Provide the (x, y) coordinate of the cell's center where the given text is located.  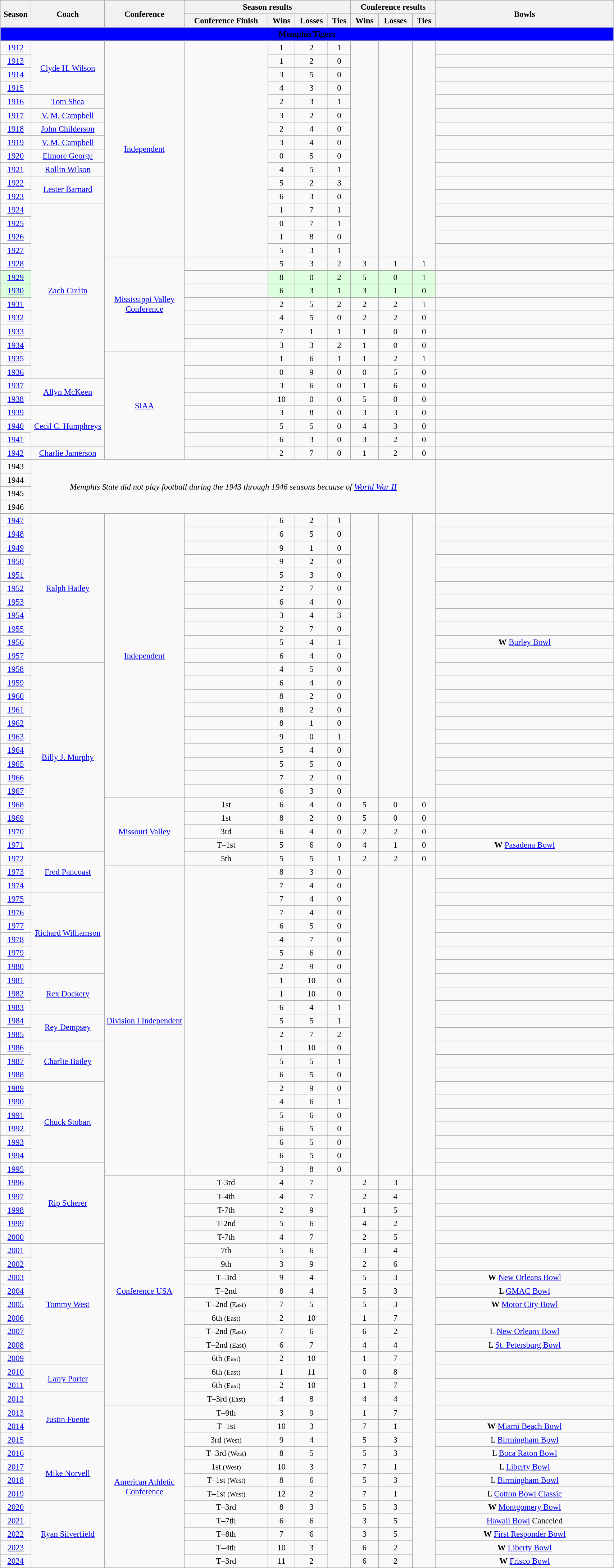
1953 (16, 602)
1917 (16, 115)
1936 (16, 372)
1973 (16, 872)
T–4th (226, 1548)
1967 (16, 791)
1999 (16, 1223)
12 (281, 1494)
1918 (16, 129)
Bowls (524, 14)
1959 (16, 683)
1948 (16, 534)
Lester Barnard (68, 190)
2022 (16, 1534)
1928 (16, 264)
1933 (16, 331)
2018 (16, 1480)
1993 (16, 1142)
1971 (16, 845)
1970 (16, 831)
2023 (16, 1548)
1990 (16, 1102)
1965 (16, 764)
T–7th (226, 1521)
1977 (16, 926)
L Cotton Bowl Classic (524, 1494)
3rd (West) (226, 1440)
Season results (267, 7)
1937 (16, 386)
T–9th (226, 1413)
2004 (16, 1291)
1952 (16, 588)
L Boca Raton Bowl (524, 1453)
Cecil C. Humphreys (68, 426)
1995 (16, 1169)
2002 (16, 1264)
T–2nd (226, 1291)
2000 (16, 1237)
Elmore George (68, 156)
1984 (16, 1021)
2005 (16, 1305)
L St. Petersburg Bowl (524, 1345)
Rey Dempsey (68, 1027)
1964 (16, 751)
Richard Williamson (68, 933)
2011 (16, 1386)
1974 (16, 886)
W First Responder Bowl (524, 1534)
1960 (16, 696)
Tom Shea (68, 102)
American Athletic Conference (145, 1487)
Fred Pancoast (68, 872)
2010 (16, 1372)
1914 (16, 75)
Allyn McKeen (68, 393)
Charlie Bailey (68, 1061)
7th (226, 1251)
W Pasadena Bowl (524, 845)
T-2nd (226, 1223)
W Montgomery Bowl (524, 1507)
2001 (16, 1251)
1961 (16, 710)
1946 (16, 507)
1951 (16, 575)
Season (16, 14)
1996 (16, 1183)
1920 (16, 156)
L GMAC Bowl (524, 1291)
2021 (16, 1521)
Justin Fuente (68, 1419)
1956 (16, 642)
2008 (16, 1345)
1980 (16, 967)
1947 (16, 521)
1929 (16, 278)
2020 (16, 1507)
1949 (16, 548)
1945 (16, 494)
W Liberty Bowl (524, 1548)
T-4th (226, 1196)
Memphis Tigers (307, 34)
1989 (16, 1088)
1940 (16, 426)
Clyde H. Wilson (68, 68)
1987 (16, 1061)
Ryan Silverfield (68, 1534)
1955 (16, 629)
1997 (16, 1196)
1934 (16, 345)
1966 (16, 778)
1969 (16, 818)
1983 (16, 1007)
Conference (145, 14)
1976 (16, 913)
9th (226, 1264)
Rollin Wilson (68, 169)
1939 (16, 413)
W Miami Beach Bowl (524, 1426)
Division I Independent (145, 1021)
1923 (16, 196)
Rip Scherer (68, 1203)
T-3rd (226, 1183)
L New Orleans Bowl (524, 1331)
SIAA (145, 405)
2017 (16, 1467)
1915 (16, 88)
1942 (16, 453)
1943 (16, 467)
2006 (16, 1318)
1913 (16, 61)
1944 (16, 480)
1957 (16, 656)
1935 (16, 358)
1932 (16, 318)
1998 (16, 1210)
Rex Dockery (68, 994)
2013 (16, 1413)
2016 (16, 1453)
1st (West) (226, 1467)
2019 (16, 1494)
1988 (16, 1075)
Billy J. Murphy (68, 757)
1962 (16, 723)
1994 (16, 1156)
1978 (16, 940)
1938 (16, 399)
Larry Porter (68, 1379)
1950 (16, 561)
1912 (16, 48)
1924 (16, 210)
Missouri Valley (145, 831)
Tommy West (68, 1305)
Ralph Hatley (68, 588)
2024 (16, 1561)
1972 (16, 858)
1982 (16, 994)
1922 (16, 183)
W Motor City Bowl (524, 1305)
1931 (16, 304)
1925 (16, 223)
2012 (16, 1399)
1941 (16, 440)
Conference results (393, 7)
1981 (16, 980)
2009 (16, 1358)
W Burley Bowl (524, 642)
1919 (16, 142)
W Frisco Bowl (524, 1561)
1991 (16, 1115)
Mike Norvell (68, 1473)
1986 (16, 1048)
Coach (68, 14)
1921 (16, 169)
2015 (16, 1440)
T–3rd (West) (226, 1453)
5th (226, 858)
1927 (16, 251)
1930 (16, 291)
Mississippi Valley Conference (145, 304)
Conference Finish (226, 21)
Chuck Stobart (68, 1122)
2003 (16, 1278)
Zach Curlin (68, 291)
John Childerson (68, 129)
W New Orleans Bowl (524, 1278)
1954 (16, 615)
2014 (16, 1426)
2007 (16, 1331)
1992 (16, 1129)
Conference USA (145, 1291)
T–3rd (East) (226, 1399)
1985 (16, 1034)
1979 (16, 953)
1968 (16, 804)
1958 (16, 669)
1963 (16, 737)
3rd (226, 831)
1926 (16, 237)
Memphis State did not play football during the 1943 through 1946 seasons because of World War II (233, 487)
1916 (16, 102)
Charlie Jamerson (68, 453)
T–8th (226, 1534)
L Liberty Bowl (524, 1467)
1975 (16, 899)
Hawaii Bowl Canceled (524, 1521)
